Determine the (X, Y) coordinate at the center of the cell enclosing the given text.  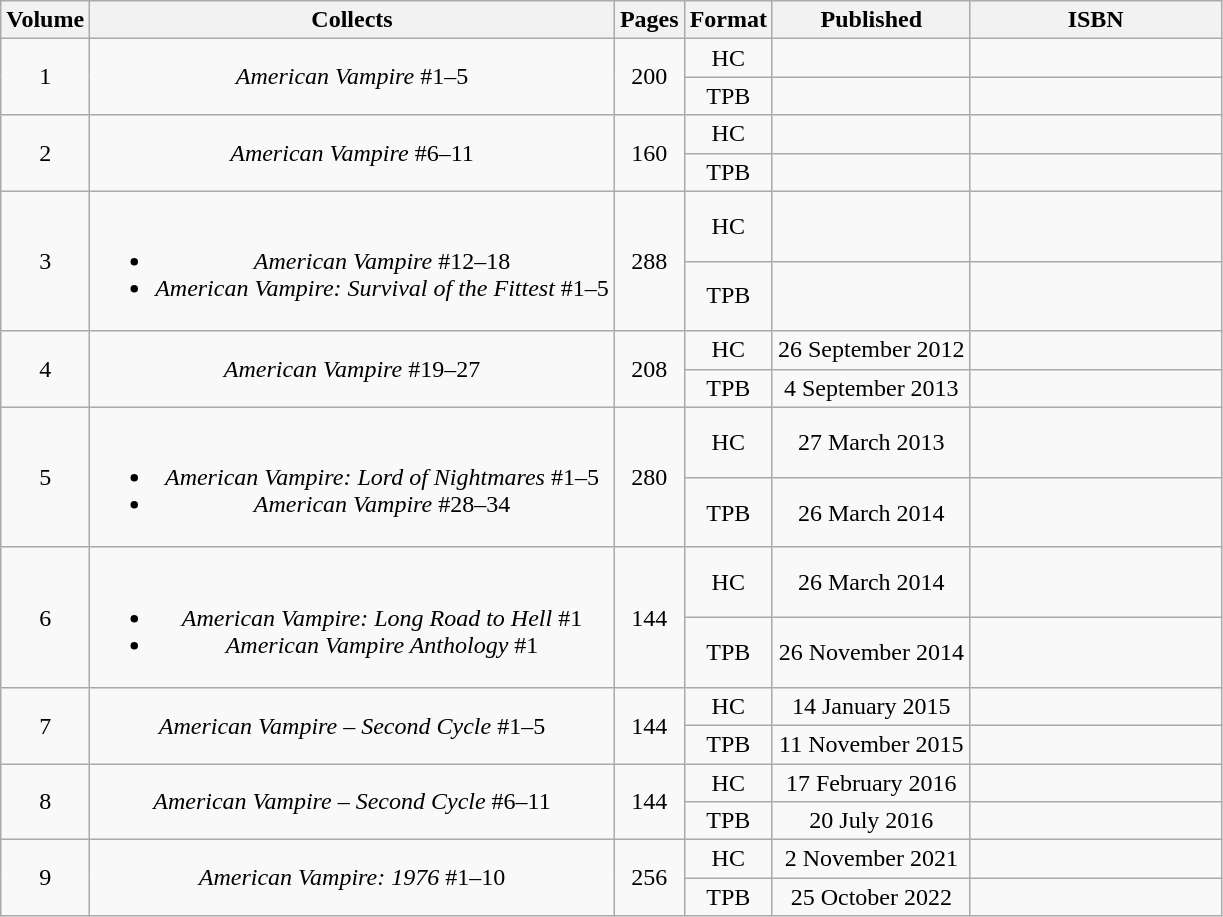
Pages (649, 20)
Format (728, 20)
4 September 2013 (871, 388)
Collects (352, 20)
2 (46, 153)
American Vampire #1–5 (352, 77)
American Vampire #6–11 (352, 153)
6 (46, 617)
2 November 2021 (871, 859)
200 (649, 77)
280 (649, 477)
8 (46, 802)
27 March 2013 (871, 442)
Published (871, 20)
5 (46, 477)
11 November 2015 (871, 744)
Volume (46, 20)
20 July 2016 (871, 821)
26 September 2012 (871, 350)
25 October 2022 (871, 897)
ISBN (1096, 20)
American Vampire #19–27 (352, 369)
160 (649, 153)
American Vampire – Second Cycle #1–5 (352, 725)
208 (649, 369)
American Vampire: Lord of Nightmares #1–5American Vampire #28–34 (352, 477)
American Vampire #12–18American Vampire: Survival of the Fittest #1–5 (352, 261)
American Vampire: 1976 #1–10 (352, 878)
256 (649, 878)
17 February 2016 (871, 783)
9 (46, 878)
14 January 2015 (871, 706)
American Vampire: Long Road to Hell #1American Vampire Anthology #1 (352, 617)
American Vampire – Second Cycle #6–11 (352, 802)
26 November 2014 (871, 652)
1 (46, 77)
7 (46, 725)
288 (649, 261)
4 (46, 369)
3 (46, 261)
